Detect which cell encompasses the target text, then output its [x, y] center coordinate. 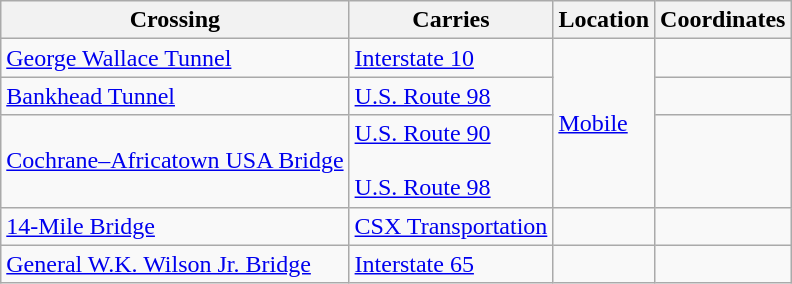
Coordinates [723, 20]
General W.K. Wilson Jr. Bridge [175, 264]
14-Mile Bridge [175, 226]
Mobile [604, 123]
Location [604, 20]
U.S. Route 90 U.S. Route 98 [451, 161]
U.S. Route 98 [451, 96]
Cochrane–Africatown USA Bridge [175, 161]
Interstate 10 [451, 58]
Bankhead Tunnel [175, 96]
George Wallace Tunnel [175, 58]
CSX Transportation [451, 226]
Interstate 65 [451, 264]
Carries [451, 20]
Crossing [175, 20]
